Locate the cell with the specified text and output its [x, y] center coordinate. 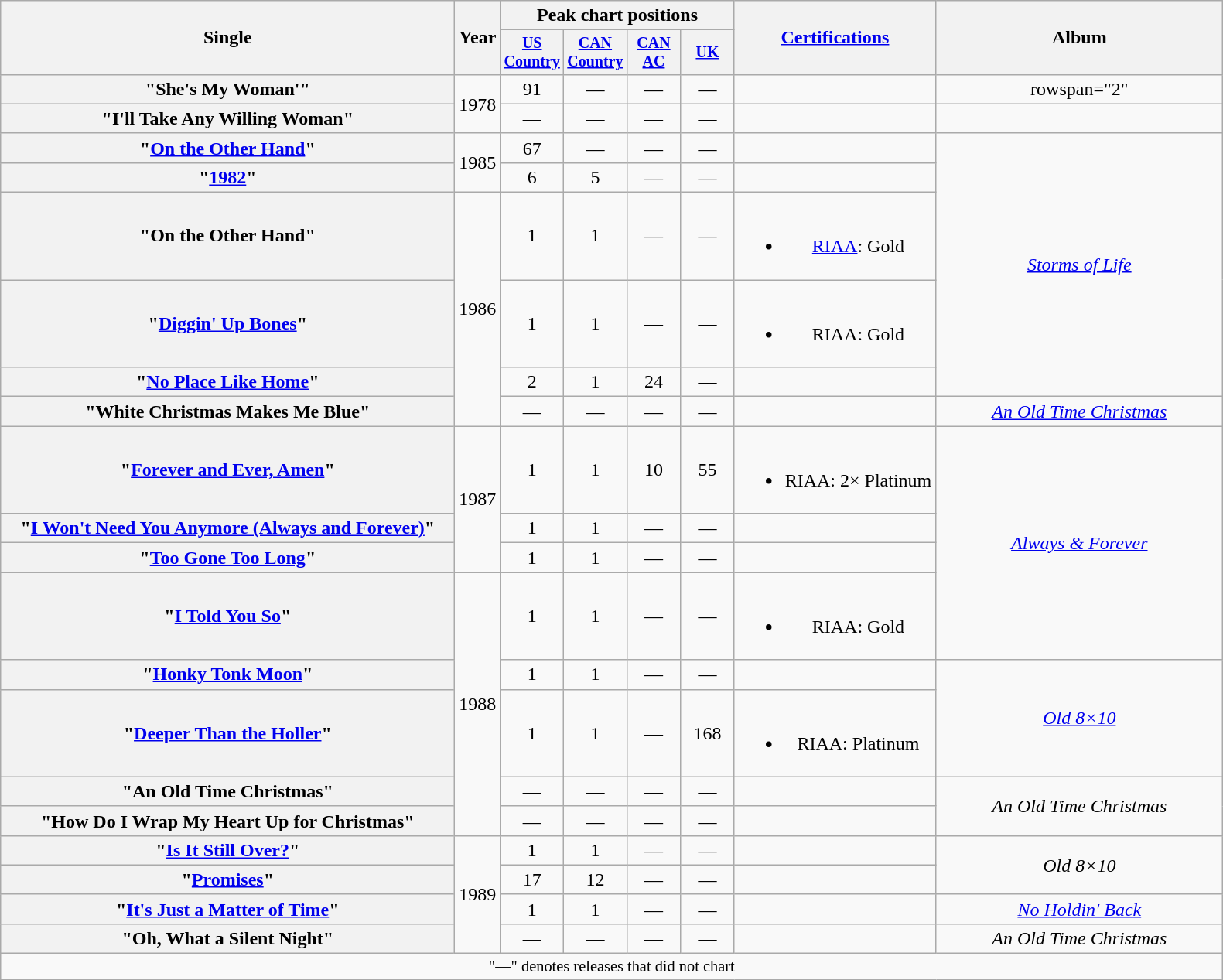
CAN Country [596, 53]
5 [596, 177]
"I Told You So" [227, 616]
CAN AC [653, 53]
"Is It Still Over?" [227, 850]
"Oh, What a Silent Night" [227, 938]
"Forever and Ever, Amen" [227, 470]
RIAA: 2× Platinum [835, 470]
24 [653, 382]
rowspan="2" [1080, 89]
"Deeper Than the Holler" [227, 733]
Peak chart positions [617, 15]
"She's My Woman'" [227, 89]
17 [532, 879]
1986 [478, 309]
1989 [478, 894]
"How Do I Wrap My Heart Up for Christmas" [227, 821]
UK [707, 53]
Single [227, 38]
168 [707, 733]
10 [653, 470]
2 [532, 382]
"I Won't Need You Anymore (Always and Forever)" [227, 528]
"—" denotes releases that did not chart [612, 967]
RIAA: Platinum [835, 733]
1988 [478, 704]
12 [596, 879]
Album [1080, 38]
"It's Just a Matter of Time" [227, 909]
"White Christmas Makes Me Blue" [227, 411]
Certifications [835, 38]
"Diggin' Up Bones" [227, 323]
Storms of Life [1080, 265]
No Holdin' Back [1080, 909]
"I'll Take Any Willing Woman" [227, 118]
"Honky Tonk Moon" [227, 674]
6 [532, 177]
1985 [478, 162]
"Too Gone Too Long" [227, 558]
"1982" [227, 177]
US Country [532, 53]
1978 [478, 104]
Always & Forever [1080, 543]
1987 [478, 500]
"Promises" [227, 879]
"No Place Like Home" [227, 382]
55 [707, 470]
Year [478, 38]
91 [532, 89]
67 [532, 148]
"An Old Time Christmas" [227, 791]
